Return the (x, y) coordinate for the center point of the cell that contains the specified text.  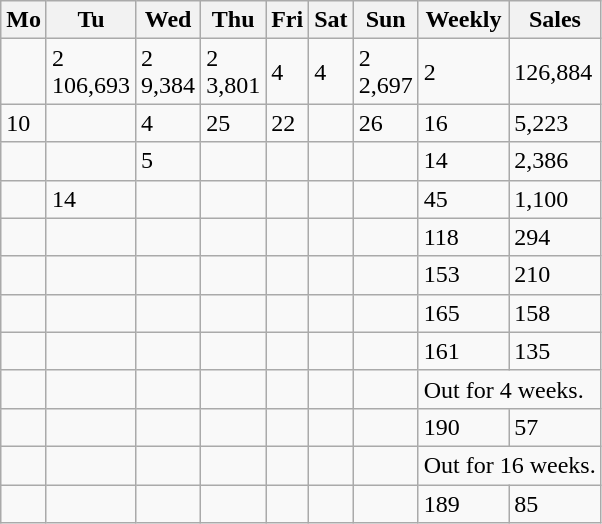
135 (556, 351)
Tu (90, 20)
118 (463, 237)
Sales (556, 20)
Sun (386, 20)
165 (463, 313)
2 (463, 72)
5,223 (556, 123)
126,884 (556, 72)
Weekly (463, 20)
Thu (234, 20)
Out for 4 weeks. (510, 389)
158 (556, 313)
189 (463, 503)
Sat (331, 20)
45 (463, 199)
2,386 (556, 161)
22 (288, 123)
161 (463, 351)
210 (556, 275)
1,100 (556, 199)
2106,693 (90, 72)
Mo (24, 20)
10 (24, 123)
16 (463, 123)
23,801 (234, 72)
Fri (288, 20)
Out for 16 weeks. (510, 465)
25 (234, 123)
57 (556, 427)
190 (463, 427)
22,697 (386, 72)
29,384 (168, 72)
Wed (168, 20)
294 (556, 237)
5 (168, 161)
85 (556, 503)
26 (386, 123)
153 (463, 275)
